Find where the given text appears and provide that cell's center as [x, y] coordinate. 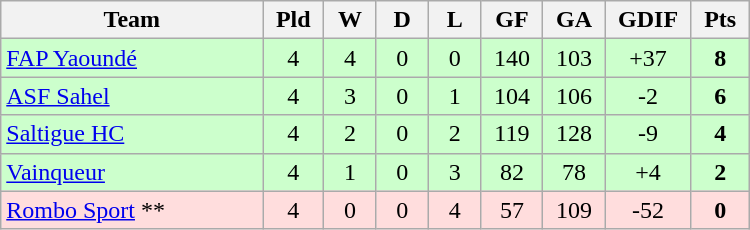
+37 [648, 58]
ASF Sahel [132, 96]
6 [720, 96]
103 [574, 58]
-9 [648, 134]
104 [512, 96]
82 [512, 172]
GA [574, 20]
140 [512, 58]
GF [512, 20]
106 [574, 96]
119 [512, 134]
Pld [294, 20]
FAP Yaoundé [132, 58]
L [454, 20]
-52 [648, 210]
109 [574, 210]
GDIF [648, 20]
-2 [648, 96]
+4 [648, 172]
57 [512, 210]
78 [574, 172]
Rombo Sport ** [132, 210]
Vainqueur [132, 172]
W [350, 20]
Saltigue HC [132, 134]
8 [720, 58]
Team [132, 20]
128 [574, 134]
D [402, 20]
Pts [720, 20]
